Locate the cell with the specified text and output its (x, y) center coordinate. 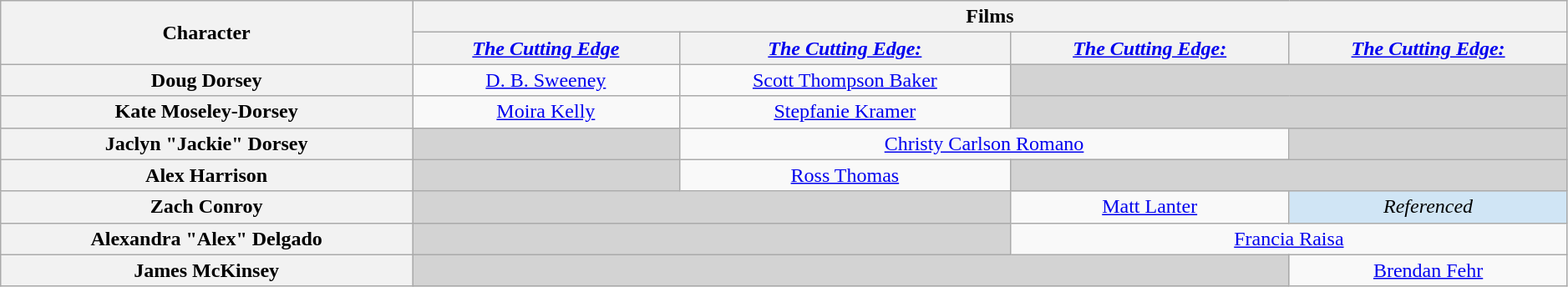
Referenced (1428, 207)
Scott Thompson Baker (845, 80)
Jaclyn "Jackie" Dorsey (207, 143)
Kate Moseley-Dorsey (207, 112)
Films (991, 17)
The Cutting Edge (546, 48)
Matt Lanter (1149, 207)
D. B. Sweeney (546, 80)
Moira Kelly (546, 112)
Brendan Fehr (1428, 270)
Stepfanie Kramer (845, 112)
Alex Harrison (207, 175)
Character (207, 33)
Christy Carlson Romano (984, 143)
Francia Raisa (1290, 239)
Zach Conroy (207, 207)
Doug Dorsey (207, 80)
Alexandra "Alex" Delgado (207, 239)
Ross Thomas (845, 175)
James McKinsey (207, 270)
